Pinpoint the cell where the given text exists, returning its [X, Y] midpoint coordinate. 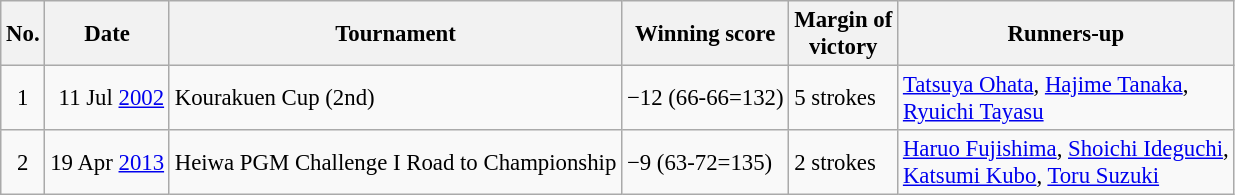
−12 (66-66=132) [706, 98]
Tatsuya Ohata, Hajime Tanaka, Ryuichi Tayasu [1066, 98]
5 strokes [844, 98]
No. [23, 34]
Winning score [706, 34]
Heiwa PGM Challenge I Road to Championship [395, 162]
Haruo Fujishima, Shoichi Ideguchi, Katsumi Kubo, Toru Suzuki [1066, 162]
Margin ofvictory [844, 34]
2 [23, 162]
−9 (63-72=135) [706, 162]
19 Apr 2013 [107, 162]
Tournament [395, 34]
Kourakuen Cup (2nd) [395, 98]
2 strokes [844, 162]
1 [23, 98]
11 Jul 2002 [107, 98]
Date [107, 34]
Runners-up [1066, 34]
